Determine the (X, Y) coordinate at the center of the cell enclosing the given text.  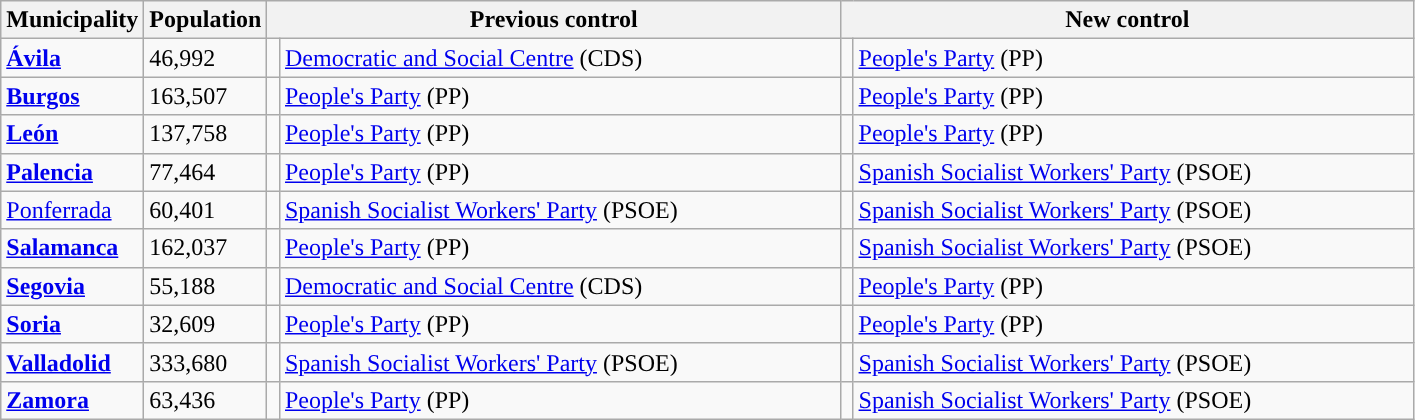
Ávila (72, 58)
New control (1127, 20)
137,758 (206, 134)
Palencia (72, 172)
Segovia (72, 286)
Zamora (72, 400)
Ponferrada (72, 210)
Municipality (72, 20)
32,609 (206, 324)
Previous control (554, 20)
Salamanca (72, 248)
46,992 (206, 58)
Soria (72, 324)
55,188 (206, 286)
Burgos (72, 96)
333,680 (206, 362)
León (72, 134)
Valladolid (72, 362)
162,037 (206, 248)
63,436 (206, 400)
60,401 (206, 210)
163,507 (206, 96)
Population (206, 20)
77,464 (206, 172)
